Find where the given text appears and provide that cell's center as [x, y] coordinate. 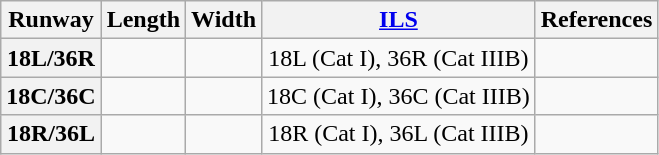
18L/36R [51, 58]
ILS [399, 20]
Runway [51, 20]
Length [143, 20]
18R (Cat I), 36L (Cat IIIB) [399, 134]
References [596, 20]
18C (Cat I), 36C (Cat IIIB) [399, 96]
18R/36L [51, 134]
18C/36C [51, 96]
18L (Cat I), 36R (Cat IIIB) [399, 58]
Width [224, 20]
